Scan for the cell matching the given text and deliver its (X, Y) coordinate at center. 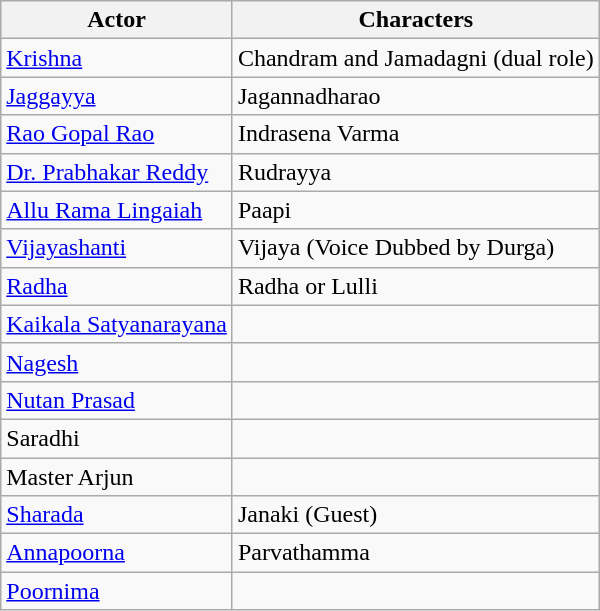
Allu Rama Lingaiah (117, 210)
Jaggayya (117, 96)
Vijaya (Voice Dubbed by Durga) (416, 248)
Rudrayya (416, 172)
Rao Gopal Rao (117, 134)
Characters (416, 20)
Indrasena Varma (416, 134)
Parvathamma (416, 553)
Annapoorna (117, 553)
Radha or Lulli (416, 286)
Dr. Prabhakar Reddy (117, 172)
Vijayashanti (117, 248)
Saradhi (117, 438)
Krishna (117, 58)
Sharada (117, 515)
Janaki (Guest) (416, 515)
Paapi (416, 210)
Master Arjun (117, 477)
Jagannadharao (416, 96)
Radha (117, 286)
Actor (117, 20)
Kaikala Satyanarayana (117, 324)
Chandram and Jamadagni (dual role) (416, 58)
Nutan Prasad (117, 400)
Poornima (117, 591)
Nagesh (117, 362)
